Detect which cell encompasses the target text, then output its (x, y) center coordinate. 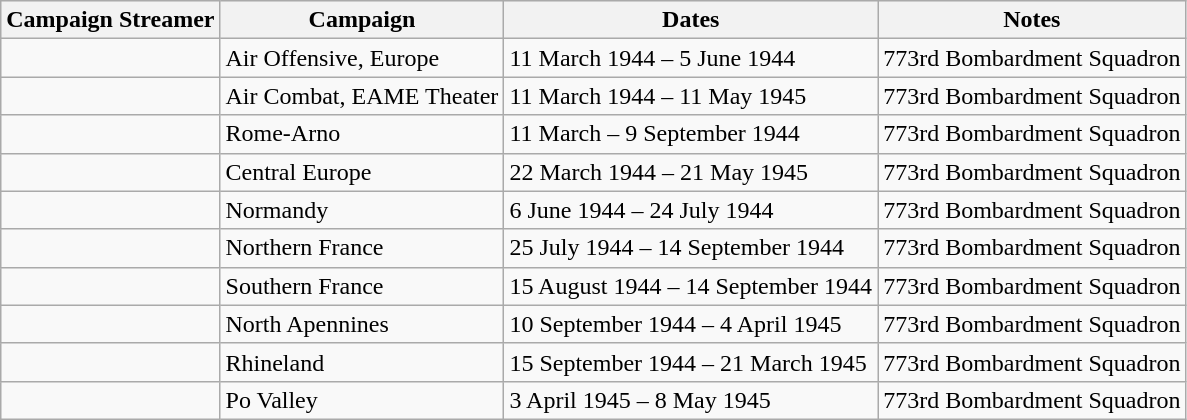
Rhineland (362, 362)
6 June 1944 – 24 July 1944 (691, 210)
10 September 1944 – 4 April 1945 (691, 324)
3 April 1945 – 8 May 1945 (691, 400)
15 September 1944 – 21 March 1945 (691, 362)
Air Combat, EAME Theater (362, 96)
Campaign Streamer (110, 20)
11 March 1944 – 5 June 1944 (691, 58)
Central Europe (362, 172)
22 March 1944 – 21 May 1945 (691, 172)
Campaign (362, 20)
25 July 1944 – 14 September 1944 (691, 248)
Rome-Arno (362, 134)
North Apennines (362, 324)
15 August 1944 – 14 September 1944 (691, 286)
Air Offensive, Europe (362, 58)
Northern France (362, 248)
11 March 1944 – 11 May 1945 (691, 96)
Southern France (362, 286)
11 March – 9 September 1944 (691, 134)
Dates (691, 20)
Notes (1032, 20)
Po Valley (362, 400)
Normandy (362, 210)
